Output the [x, y] coordinate of the center of the cell containing the given text.  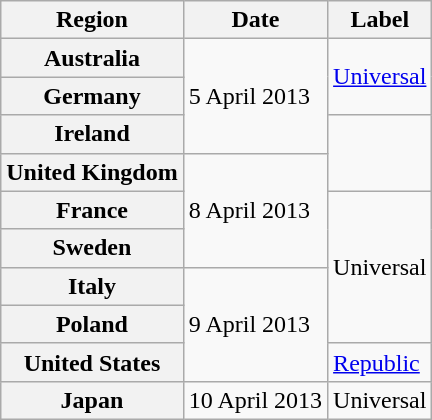
United Kingdom [92, 172]
Region [92, 20]
Japan [92, 400]
Germany [92, 96]
9 April 2013 [255, 324]
10 April 2013 [255, 400]
5 April 2013 [255, 96]
8 April 2013 [255, 210]
Italy [92, 286]
Poland [92, 324]
Sweden [92, 248]
Republic [380, 362]
Australia [92, 58]
Ireland [92, 134]
United States [92, 362]
Label [380, 20]
Date [255, 20]
France [92, 210]
